Provide the (x, y) coordinate of the cell's center where the given text is located.  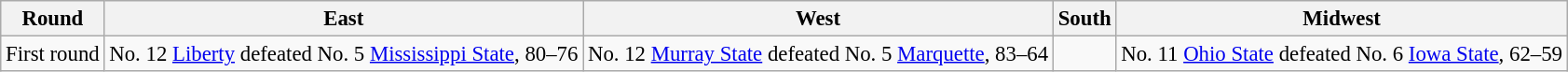
West (818, 19)
First round (52, 54)
No. 11 Ohio State defeated No. 6 Iowa State, 62–59 (1342, 54)
East (344, 19)
Round (52, 19)
No. 12 Murray State defeated No. 5 Marquette, 83–64 (818, 54)
Midwest (1342, 19)
No. 12 Liberty defeated No. 5 Mississippi State, 80–76 (344, 54)
South (1084, 19)
